Capture the cell that displays the provided text and extract its (x, y) central coordinate. 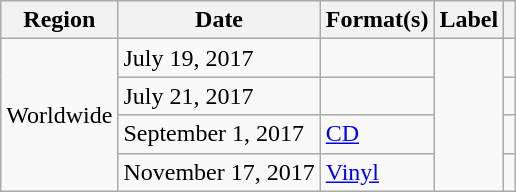
July 21, 2017 (219, 96)
September 1, 2017 (219, 134)
Label (469, 20)
Region (60, 20)
July 19, 2017 (219, 58)
Date (219, 20)
November 17, 2017 (219, 172)
Vinyl (377, 172)
Format(s) (377, 20)
CD (377, 134)
Worldwide (60, 115)
